Search for the cell housing the specified text and yield its (X, Y) center coordinate. 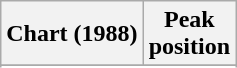
Chart (1988) (72, 34)
Peakposition (189, 34)
